Output the (X, Y) coordinate of the center of the cell containing the given text.  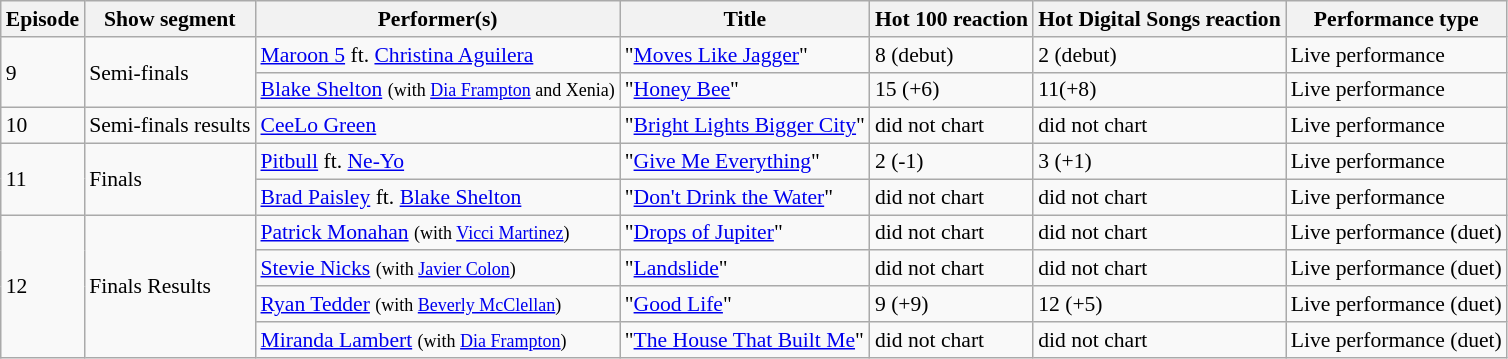
10 (42, 126)
15 (+6) (952, 90)
"Drops of Jupiter" (745, 233)
Miranda Lambert (with Dia Frampton) (437, 340)
Performer(s) (437, 19)
11(+8) (1160, 90)
11 (42, 180)
2 (-1) (952, 162)
9 (+9) (952, 304)
Pitbull ft. Ne-Yo (437, 162)
Brad Paisley ft. Blake Shelton (437, 197)
Title (745, 19)
"Good Life" (745, 304)
Finals (170, 180)
"Landslide" (745, 269)
Maroon 5 ft. Christina Aguilera (437, 55)
CeeLo Green (437, 126)
9 (42, 72)
12 (+5) (1160, 304)
Stevie Nicks (with Javier Colon) (437, 269)
12 (42, 286)
Hot Digital Songs reaction (1160, 19)
"Give Me Everything" (745, 162)
"The House That Built Me" (745, 340)
2 (debut) (1160, 55)
"Honey Bee" (745, 90)
Semi-finals (170, 72)
Ryan Tedder (with Beverly McClellan) (437, 304)
"Moves Like Jagger" (745, 55)
Episode (42, 19)
Blake Shelton (with Dia Frampton and Xenia) (437, 90)
Patrick Monahan (with Vicci Martinez) (437, 233)
Hot 100 reaction (952, 19)
Finals Results (170, 286)
3 (+1) (1160, 162)
"Bright Lights Bigger City" (745, 126)
Semi-finals results (170, 126)
Show segment (170, 19)
Performance type (1396, 19)
"Don't Drink the Water" (745, 197)
8 (debut) (952, 55)
